Determine the (X, Y) coordinate at the center of the cell enclosing the given text.  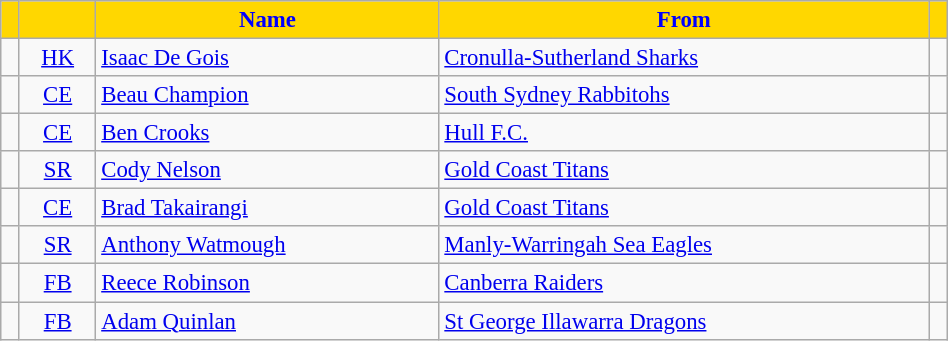
Brad Takairangi (268, 208)
Reece Robinson (268, 283)
Ben Crooks (268, 133)
Anthony Watmough (268, 245)
Cronulla-Sutherland Sharks (684, 58)
Beau Champion (268, 95)
Cody Nelson (268, 170)
Adam Quinlan (268, 321)
Name (268, 20)
Canberra Raiders (684, 283)
Manly-Warringah Sea Eagles (684, 245)
HK (58, 58)
Hull F.C. (684, 133)
From (684, 20)
South Sydney Rabbitohs (684, 95)
Isaac De Gois (268, 58)
St George Illawarra Dragons (684, 321)
